Identify which cell holds the provided text, then report its (x, y) central coordinate. 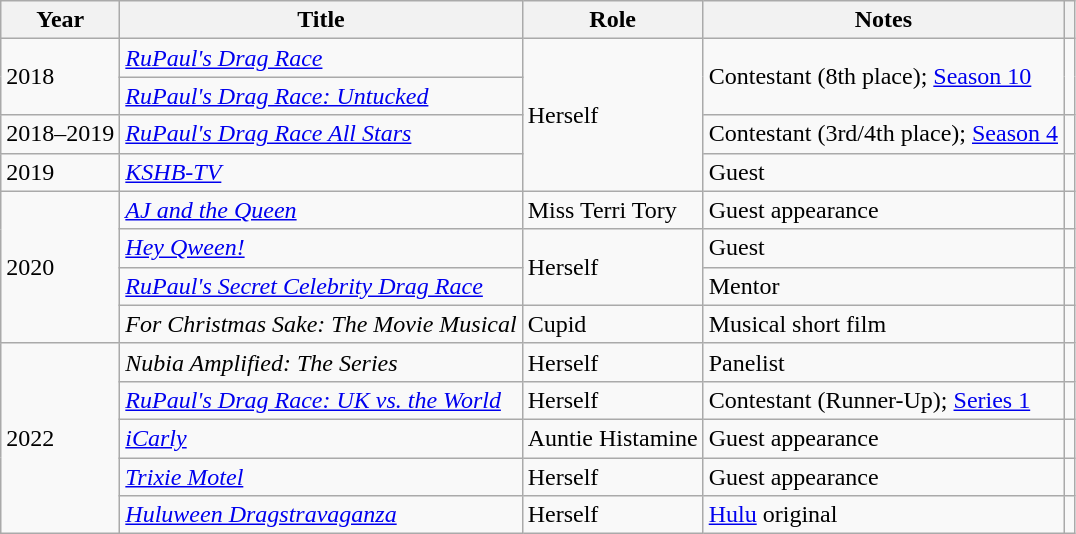
Mentor (883, 286)
Cupid (612, 324)
RuPaul's Drag Race: Untucked (321, 96)
Hulu original (883, 515)
For Christmas Sake: The Movie Musical (321, 324)
AJ and the Queen (321, 210)
RuPaul's Secret Celebrity Drag Race (321, 286)
RuPaul's Drag Race (321, 58)
Role (612, 20)
Year (60, 20)
Miss Terri Tory (612, 210)
KSHB-TV (321, 172)
Contestant (3rd/4th place); Season 4 (883, 134)
Contestant (Runner-Up); Series 1 (883, 400)
2022 (60, 438)
Huluween Dragstravaganza (321, 515)
2018–2019 (60, 134)
Nubia Amplified: The Series (321, 362)
Notes (883, 20)
Panelist (883, 362)
2019 (60, 172)
RuPaul's Drag Race All Stars (321, 134)
Auntie Histamine (612, 438)
Title (321, 20)
RuPaul's Drag Race: UK vs. the World (321, 400)
Musical short film (883, 324)
Contestant (8th place); Season 10 (883, 77)
2020 (60, 267)
Hey Qween! (321, 248)
2018 (60, 77)
Trixie Motel (321, 477)
iCarly (321, 438)
